Pinpoint the cell where the given text exists, returning its [X, Y] midpoint coordinate. 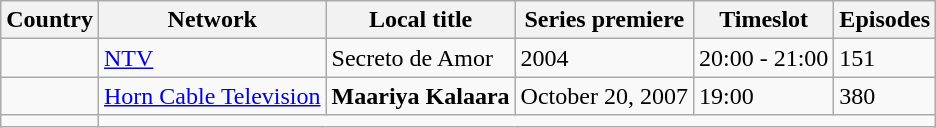
Horn Cable Television [212, 96]
Network [212, 20]
Episodes [885, 20]
Maariya Kalaara [420, 96]
Country [50, 20]
October 20, 2007 [604, 96]
2004 [604, 58]
Series premiere [604, 20]
380 [885, 96]
20:00 - 21:00 [763, 58]
Secreto de Amor [420, 58]
19:00 [763, 96]
Local title [420, 20]
Timeslot [763, 20]
151 [885, 58]
NTV [212, 58]
